Pinpoint the cell where the given text exists, returning its [X, Y] midpoint coordinate. 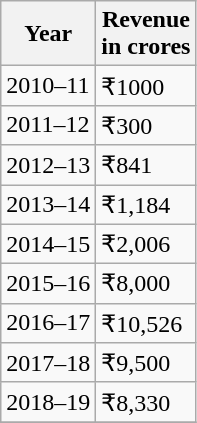
2018–19 [48, 402]
Year [48, 34]
2014–15 [48, 244]
2017–18 [48, 363]
₹1,184 [146, 204]
2015–16 [48, 284]
2011–12 [48, 125]
₹841 [146, 165]
2016–17 [48, 323]
₹10,526 [146, 323]
2012–13 [48, 165]
₹8,000 [146, 284]
₹1000 [146, 86]
Revenuein crores [146, 34]
₹300 [146, 125]
2010–11 [48, 86]
₹8,330 [146, 402]
₹2,006 [146, 244]
2013–14 [48, 204]
₹9,500 [146, 363]
